For the text-containing cell, return its midpoint in [x, y] coordinate format. 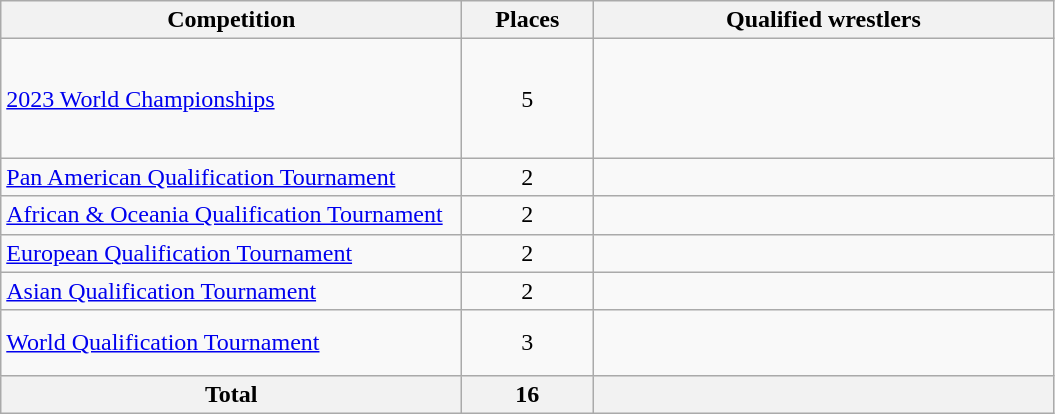
Qualified wrestlers [824, 20]
5 [528, 98]
World Qualification Tournament [232, 342]
Places [528, 20]
African & Oceania Qualification Tournament [232, 215]
Asian Qualification Tournament [232, 291]
Competition [232, 20]
3 [528, 342]
2023 World Championships [232, 98]
Pan American Qualification Tournament [232, 177]
16 [528, 394]
Total [232, 394]
European Qualification Tournament [232, 253]
